Find where the given text appears and provide that cell's center as [X, Y] coordinate. 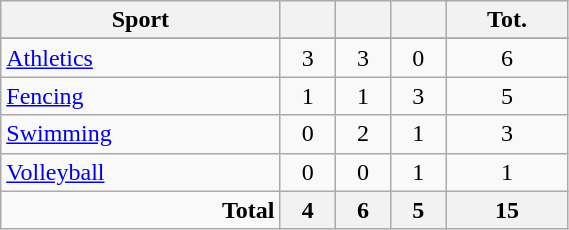
4 [308, 210]
Athletics [140, 58]
15 [507, 210]
Fencing [140, 96]
Swimming [140, 134]
Tot. [507, 20]
Total [140, 210]
2 [362, 134]
Sport [140, 20]
Volleyball [140, 172]
